Detect which cell encompasses the target text, then output its [x, y] center coordinate. 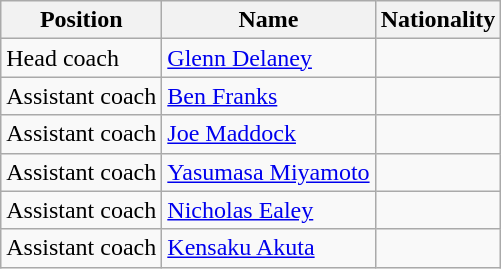
Nicholas Ealey [268, 210]
Joe Maddock [268, 134]
Nationality [438, 20]
Kensaku Akuta [268, 248]
Position [82, 20]
Head coach [82, 58]
Name [268, 20]
Yasumasa Miyamoto [268, 172]
Glenn Delaney [268, 58]
Ben Franks [268, 96]
